Search for the cell housing the specified text and yield its [X, Y] center coordinate. 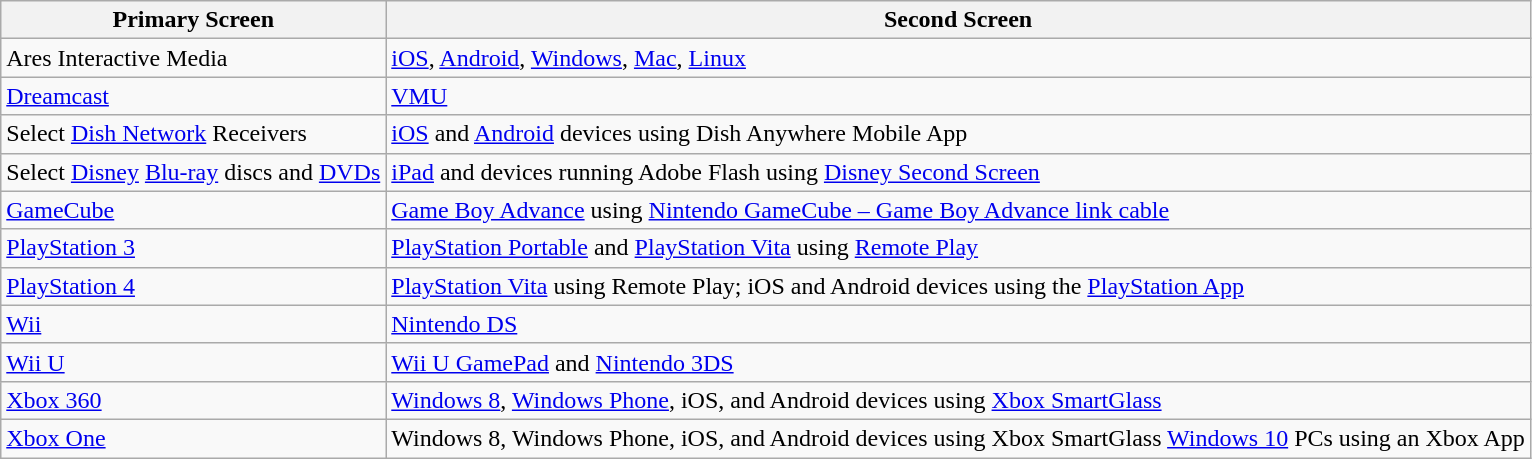
Wii [194, 324]
Windows 8, Windows Phone, iOS, and Android devices using Xbox SmartGlass [958, 400]
Wii U GamePad and Nintendo 3DS [958, 362]
Ares Interactive Media [194, 58]
Nintendo DS [958, 324]
Select Dish Network Receivers [194, 134]
VMU [958, 96]
iOS, Android, Windows, Mac, Linux [958, 58]
Xbox One [194, 438]
Primary Screen [194, 20]
iPad and devices running Adobe Flash using Disney Second Screen [958, 172]
Second Screen [958, 20]
Dreamcast [194, 96]
Wii U [194, 362]
Game Boy Advance using Nintendo GameCube – Game Boy Advance link cable [958, 210]
GameCube [194, 210]
Xbox 360 [194, 400]
PlayStation 4 [194, 286]
PlayStation Portable and PlayStation Vita using Remote Play [958, 248]
PlayStation 3 [194, 248]
PlayStation Vita using Remote Play; iOS and Android devices using the PlayStation App [958, 286]
Windows 8, Windows Phone, iOS, and Android devices using Xbox SmartGlass Windows 10 PCs using an Xbox App [958, 438]
iOS and Android devices using Dish Anywhere Mobile App [958, 134]
Select Disney Blu-ray discs and DVDs [194, 172]
